Identify which cell holds the provided text, then report its [x, y] central coordinate. 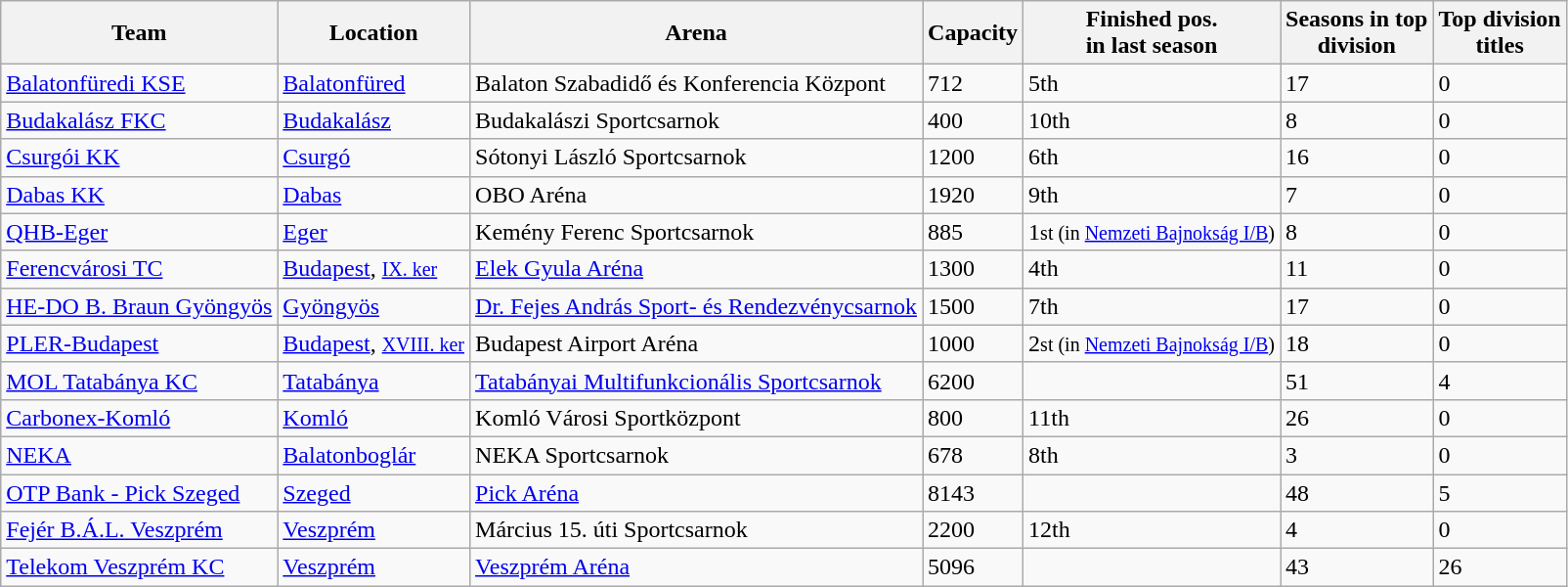
Komló [373, 418]
Veszprém Aréna [696, 567]
1200 [974, 158]
Budakalászi Sportcsarnok [696, 120]
2200 [974, 530]
885 [974, 232]
1st (in Nemzeti Bajnokság I/B) [1152, 232]
48 [1357, 492]
Balatonfüred [373, 83]
43 [1357, 567]
678 [974, 455]
PLER-Budapest [139, 343]
Komló Városi Sportközpont [696, 418]
Tatabányai Multifunkcionális Sportcsarnok [696, 381]
Budakalász FKC [139, 120]
Pick Aréna [696, 492]
1300 [974, 269]
712 [974, 83]
Capacity [974, 33]
7 [1357, 195]
5096 [974, 567]
8143 [974, 492]
Seasons in topdivision [1357, 33]
9th [1152, 195]
10th [1152, 120]
Ferencvárosi TC [139, 269]
11th [1152, 418]
Március 15. úti Sportcsarnok [696, 530]
Fejér B.Á.L. Veszprém [139, 530]
6th [1152, 158]
Balatonfüredi KSE [139, 83]
OBO Aréna [696, 195]
Dabas KK [139, 195]
7th [1152, 306]
5 [1500, 492]
11 [1357, 269]
51 [1357, 381]
5th [1152, 83]
6200 [974, 381]
Eger [373, 232]
12th [1152, 530]
16 [1357, 158]
Location [373, 33]
Szeged [373, 492]
Tatabánya [373, 381]
Budakalász [373, 120]
Gyöngyös [373, 306]
1920 [974, 195]
Team [139, 33]
3 [1357, 455]
Dabas [373, 195]
Dr. Fejes András Sport- és Rendezvénycsarnok [696, 306]
MOL Tatabánya KC [139, 381]
Csurgó [373, 158]
Budapest, XVIII. ker [373, 343]
18 [1357, 343]
QHB-Eger [139, 232]
1500 [974, 306]
Finished pos.in last season [1152, 33]
Csurgói KK [139, 158]
Carbonex-Komló [139, 418]
4th [1152, 269]
Balatonboglár [373, 455]
Budapest Airport Aréna [696, 343]
Arena [696, 33]
Sótonyi László Sportcsarnok [696, 158]
800 [974, 418]
8th [1152, 455]
Top divisiontitles [1500, 33]
Telekom Veszprém KC [139, 567]
400 [974, 120]
NEKA Sportcsarnok [696, 455]
NEKA [139, 455]
1000 [974, 343]
OTP Bank - Pick Szeged [139, 492]
Budapest, IX. ker [373, 269]
Balaton Szabadidő és Konferencia Központ [696, 83]
2st (in Nemzeti Bajnokság I/B) [1152, 343]
HE-DO B. Braun Gyöngyös [139, 306]
Kemény Ferenc Sportcsarnok [696, 232]
Elek Gyula Aréna [696, 269]
